Provide the [X, Y] coordinate of the cell's center where the given text is located.  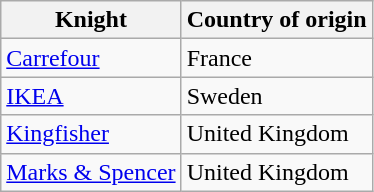
Kingfisher [91, 134]
France [276, 58]
Carrefour [91, 58]
Sweden [276, 96]
Knight [91, 20]
IKEA [91, 96]
Country of origin [276, 20]
Marks & Spencer [91, 172]
